Scan for the cell matching the given text and deliver its [x, y] coordinate at center. 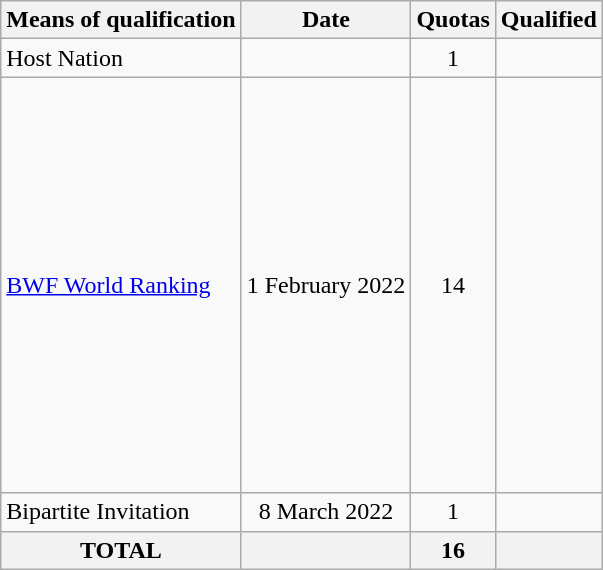
BWF World Ranking [121, 285]
Means of qualification [121, 20]
Quotas [453, 20]
Host Nation [121, 58]
Bipartite Invitation [121, 512]
16 [453, 550]
Date [326, 20]
TOTAL [121, 550]
14 [453, 285]
Qualified [548, 20]
1 February 2022 [326, 285]
8 March 2022 [326, 512]
